Return (X, Y) of the center of cell containing provided text 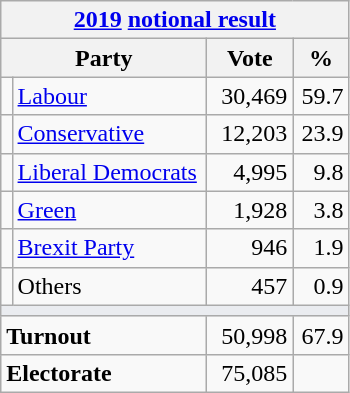
3.8 (321, 210)
23.9 (321, 134)
Green (110, 210)
Party (104, 58)
Others (110, 286)
59.7 (321, 96)
50,998 (250, 335)
1.9 (321, 248)
0.9 (321, 286)
Liberal Democrats (110, 172)
75,085 (250, 373)
Brexit Party (110, 248)
4,995 (250, 172)
1,928 (250, 210)
12,203 (250, 134)
457 (250, 286)
Labour (110, 96)
Vote (250, 58)
9.8 (321, 172)
946 (250, 248)
30,469 (250, 96)
67.9 (321, 335)
Turnout (104, 335)
% (321, 58)
2019 notional result (175, 20)
Conservative (110, 134)
Electorate (104, 373)
